For the text-containing cell, return its midpoint in (X, Y) coordinate format. 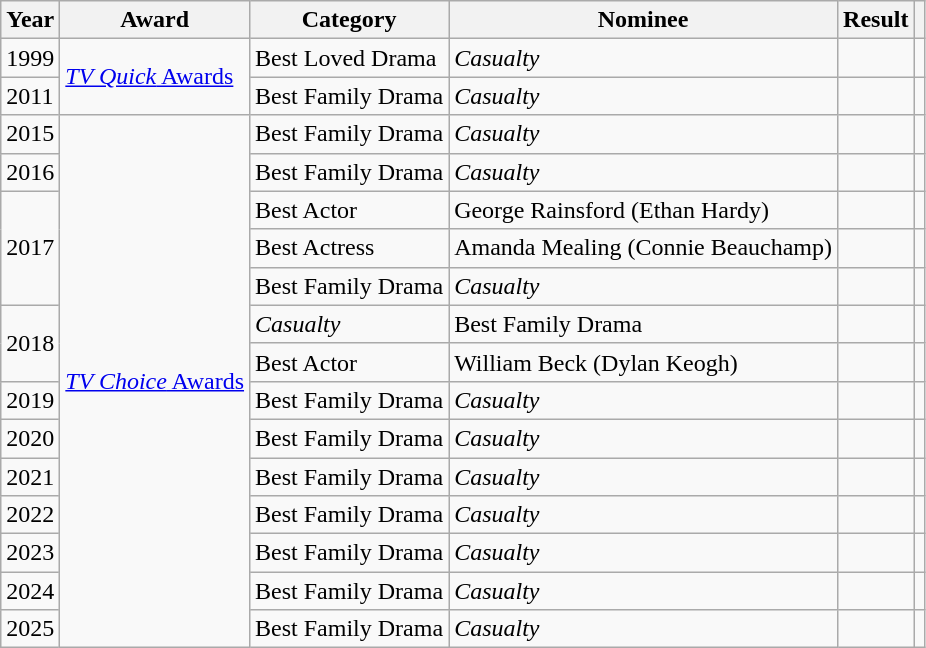
2020 (30, 438)
Best Loved Drama (350, 58)
2015 (30, 134)
2023 (30, 553)
Nominee (644, 20)
Year (30, 20)
Category (350, 20)
Result (876, 20)
TV Choice Awards (155, 382)
William Beck (Dylan Keogh) (644, 362)
2011 (30, 96)
2022 (30, 515)
George Rainsford (Ethan Hardy) (644, 210)
TV Quick Awards (155, 77)
2019 (30, 400)
2018 (30, 343)
Best Actress (350, 248)
2021 (30, 477)
Amanda Mealing (Connie Beauchamp) (644, 248)
2024 (30, 591)
Award (155, 20)
2016 (30, 172)
2017 (30, 248)
1999 (30, 58)
2025 (30, 629)
